Return the (X, Y) coordinate for the center point of the cell that contains the specified text.  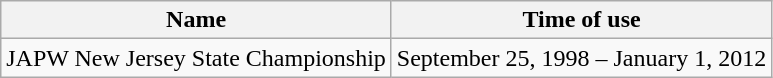
Name (196, 20)
JAPW New Jersey State Championship (196, 58)
September 25, 1998 – January 1, 2012 (581, 58)
Time of use (581, 20)
